Identify which cell holds the provided text, then report its (X, Y) central coordinate. 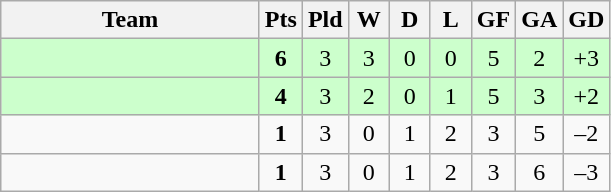
L (450, 20)
GD (586, 20)
Pld (325, 20)
4 (280, 96)
W (368, 20)
+2 (586, 96)
Team (130, 20)
–2 (586, 134)
Pts (280, 20)
+3 (586, 58)
GF (493, 20)
D (410, 20)
–3 (586, 172)
GA (540, 20)
